Search for the cell housing the specified text and yield its (x, y) center coordinate. 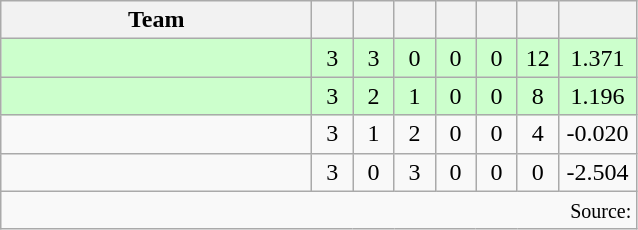
-2.504 (598, 172)
1.196 (598, 96)
1.371 (598, 58)
Team (156, 20)
4 (538, 134)
12 (538, 58)
-0.020 (598, 134)
8 (538, 96)
Source: (319, 210)
